Determine the (x, y) coordinate at the center of the cell enclosing the given text.  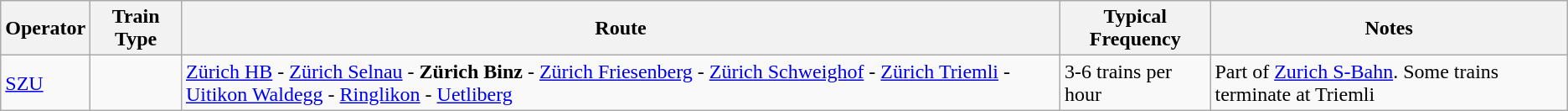
Route (620, 29)
Operator (45, 29)
Part of Zurich S-Bahn. Some trains terminate at Triemli (1389, 82)
Typical Frequency (1136, 29)
Train Type (136, 29)
Zürich HB - Zürich Selnau - Zürich Binz - Zürich Friesenberg - Zürich Schweighof - Zürich Triemli - Uitikon Waldegg - Ringlikon - Uetliberg (620, 82)
Notes (1389, 29)
3-6 trains per hour (1136, 82)
SZU (45, 82)
